Scan for the cell matching the given text and deliver its [X, Y] coordinate at center. 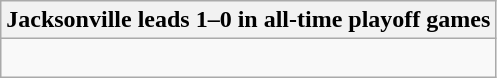
Jacksonville leads 1–0 in all-time playoff games [248, 20]
